For the text-containing cell, return its midpoint in (X, Y) coordinate format. 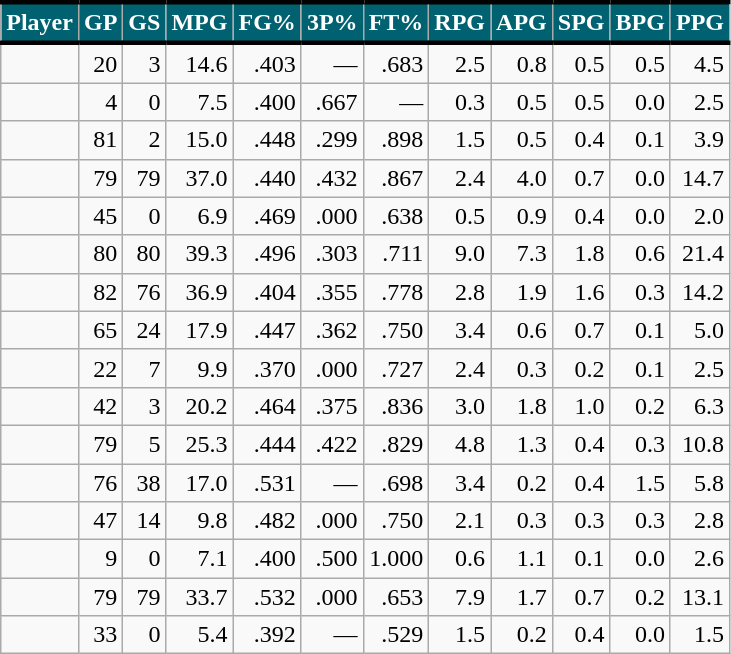
10.8 (700, 444)
.392 (267, 635)
6.3 (700, 406)
1.0 (581, 406)
APG (522, 22)
.482 (267, 521)
6.9 (200, 216)
.898 (396, 140)
.727 (396, 368)
7.9 (460, 597)
.711 (396, 254)
.638 (396, 216)
17.9 (200, 330)
1.1 (522, 559)
36.9 (200, 292)
14.6 (200, 63)
33 (100, 635)
FG% (267, 22)
.362 (332, 330)
14.2 (700, 292)
5 (144, 444)
5.8 (700, 483)
.829 (396, 444)
9.0 (460, 254)
.447 (267, 330)
.532 (267, 597)
.448 (267, 140)
13.1 (700, 597)
3.0 (460, 406)
37.0 (200, 178)
.355 (332, 292)
1.6 (581, 292)
MPG (200, 22)
2 (144, 140)
.375 (332, 406)
38 (144, 483)
0.8 (522, 63)
2.0 (700, 216)
.531 (267, 483)
.464 (267, 406)
4 (100, 102)
9.8 (200, 521)
1.7 (522, 597)
.778 (396, 292)
.698 (396, 483)
2.1 (460, 521)
3.9 (700, 140)
14.7 (700, 178)
.667 (332, 102)
2.6 (700, 559)
.867 (396, 178)
.500 (332, 559)
PPG (700, 22)
4.5 (700, 63)
22 (100, 368)
RPG (460, 22)
Player (40, 22)
9 (100, 559)
7.1 (200, 559)
14 (144, 521)
5.4 (200, 635)
47 (100, 521)
17.0 (200, 483)
25.3 (200, 444)
.469 (267, 216)
82 (100, 292)
39.3 (200, 254)
.440 (267, 178)
GS (144, 22)
7 (144, 368)
15.0 (200, 140)
21.4 (700, 254)
0.9 (522, 216)
.529 (396, 635)
45 (100, 216)
1.9 (522, 292)
65 (100, 330)
42 (100, 406)
7.3 (522, 254)
.836 (396, 406)
.370 (267, 368)
3P% (332, 22)
4.0 (522, 178)
GP (100, 22)
7.5 (200, 102)
1.3 (522, 444)
20.2 (200, 406)
1.000 (396, 559)
9.9 (200, 368)
.432 (332, 178)
24 (144, 330)
BPG (640, 22)
33.7 (200, 597)
FT% (396, 22)
.422 (332, 444)
.404 (267, 292)
4.8 (460, 444)
.403 (267, 63)
.683 (396, 63)
5.0 (700, 330)
.299 (332, 140)
20 (100, 63)
.303 (332, 254)
.496 (267, 254)
81 (100, 140)
.653 (396, 597)
.444 (267, 444)
SPG (581, 22)
